Find where the given text appears and provide that cell's center as [x, y] coordinate. 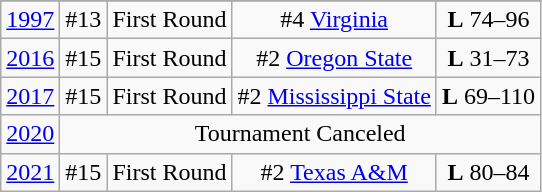
2021 [30, 172]
2016 [30, 58]
#13 [84, 20]
1997 [30, 20]
L 80–84 [488, 172]
L 31–73 [488, 58]
#4 Virginia [334, 20]
#2 Oregon State [334, 58]
2017 [30, 96]
#2 Mississippi State [334, 96]
Tournament Canceled [300, 134]
L 69–110 [488, 96]
2020 [30, 134]
L 74–96 [488, 20]
#2 Texas A&M [334, 172]
